Find where the given text appears and provide that cell's center as (X, Y) coordinate. 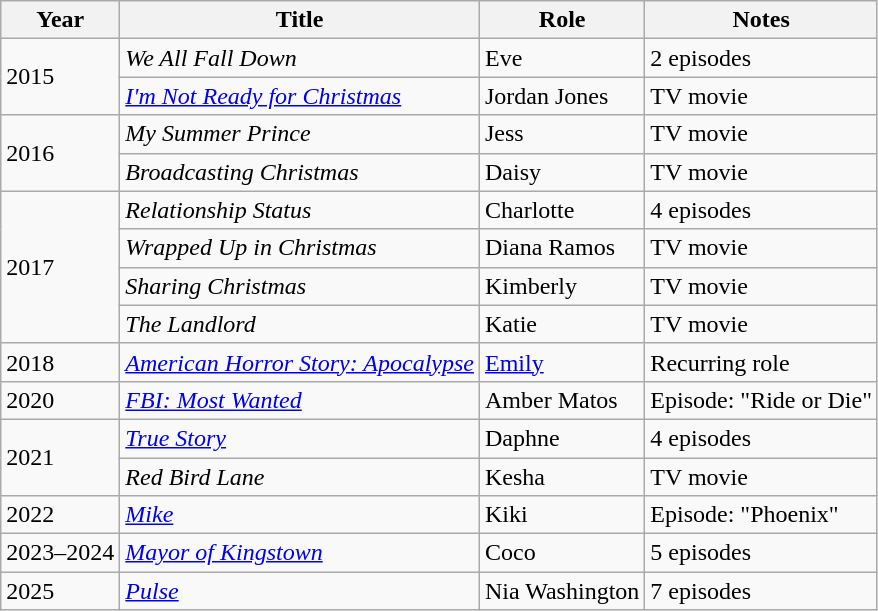
Episode: "Ride or Die" (762, 400)
2017 (60, 267)
Eve (562, 58)
Charlotte (562, 210)
True Story (300, 438)
Year (60, 20)
Coco (562, 553)
2022 (60, 515)
Relationship Status (300, 210)
2016 (60, 153)
Kesha (562, 477)
Nia Washington (562, 591)
Daphne (562, 438)
Kimberly (562, 286)
7 episodes (762, 591)
Pulse (300, 591)
Mayor of Kingstown (300, 553)
Kiki (562, 515)
Notes (762, 20)
2 episodes (762, 58)
5 episodes (762, 553)
Jess (562, 134)
American Horror Story: Apocalypse (300, 362)
The Landlord (300, 324)
Emily (562, 362)
2018 (60, 362)
2015 (60, 77)
2025 (60, 591)
I'm Not Ready for Christmas (300, 96)
Recurring role (762, 362)
Broadcasting Christmas (300, 172)
Episode: "Phoenix" (762, 515)
Wrapped Up in Christmas (300, 248)
2020 (60, 400)
Role (562, 20)
Sharing Christmas (300, 286)
Diana Ramos (562, 248)
My Summer Prince (300, 134)
FBI: Most Wanted (300, 400)
Title (300, 20)
Mike (300, 515)
Katie (562, 324)
2021 (60, 457)
We All Fall Down (300, 58)
Daisy (562, 172)
Red Bird Lane (300, 477)
Jordan Jones (562, 96)
Amber Matos (562, 400)
2023–2024 (60, 553)
